Pinpoint the cell where the given text exists, returning its [x, y] midpoint coordinate. 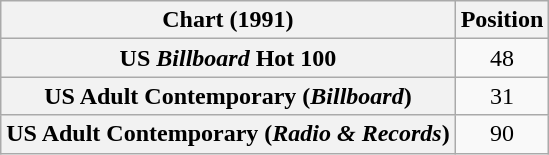
Chart (1991) [228, 20]
US Billboard Hot 100 [228, 58]
US Adult Contemporary (Billboard) [228, 96]
90 [502, 134]
Position [502, 20]
48 [502, 58]
31 [502, 96]
US Adult Contemporary (Radio & Records) [228, 134]
